Return the (X, Y) coordinate for the center point of the cell that contains the specified text.  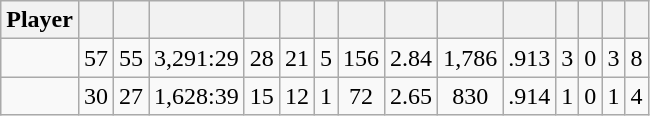
27 (132, 96)
2.84 (412, 58)
1,628:39 (197, 96)
12 (296, 96)
8 (636, 58)
5 (326, 58)
4 (636, 96)
Player (40, 20)
.914 (530, 96)
156 (362, 58)
28 (262, 58)
57 (96, 58)
2.65 (412, 96)
55 (132, 58)
.913 (530, 58)
3,291:29 (197, 58)
830 (470, 96)
1,786 (470, 58)
30 (96, 96)
72 (362, 96)
15 (262, 96)
21 (296, 58)
